Capture the cell that displays the provided text and extract its (X, Y) central coordinate. 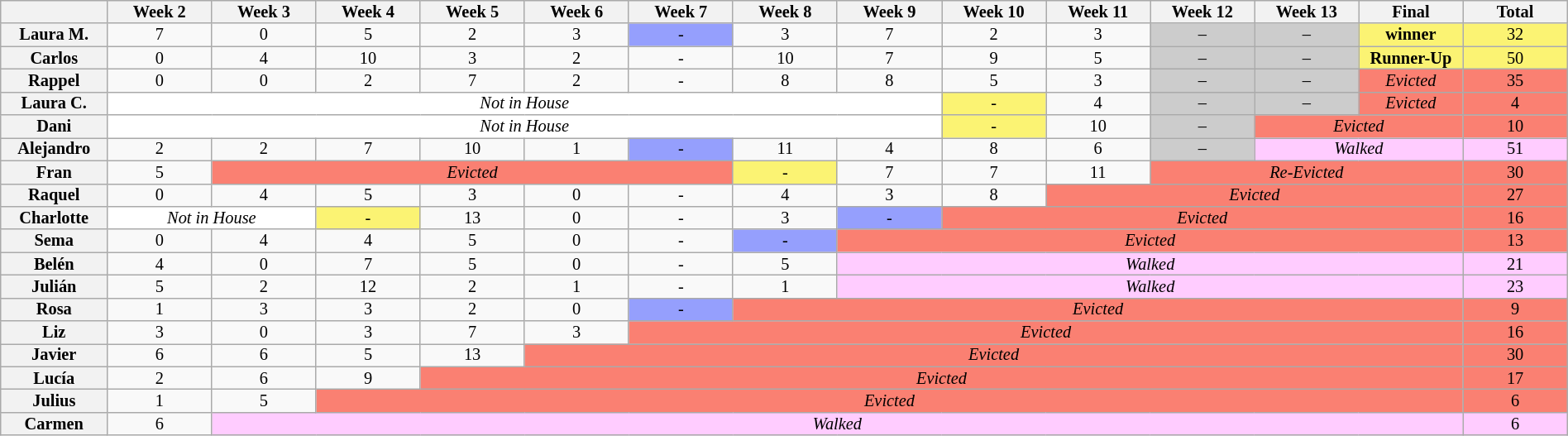
Week 4 (368, 12)
Week 10 (994, 12)
Final (1411, 12)
Week 6 (576, 12)
Charlotte (55, 218)
Fran (55, 172)
Week 12 (1202, 12)
Carlos (55, 58)
32 (1515, 35)
Week 2 (160, 12)
17 (1515, 378)
Week 8 (785, 12)
winner (1411, 35)
35 (1515, 80)
Week 13 (1307, 12)
Raquel (55, 195)
Julián (55, 286)
Laura C. (55, 103)
Rosa (55, 309)
Belén (55, 264)
Dani (55, 127)
Javier (55, 355)
50 (1515, 58)
Week 5 (472, 12)
27 (1515, 195)
Runner-Up (1411, 58)
Liz (55, 333)
Week 7 (681, 12)
Total (1515, 12)
23 (1515, 286)
12 (368, 286)
Week 11 (1098, 12)
Alejandro (55, 149)
21 (1515, 264)
Laura M. (55, 35)
Week 3 (264, 12)
Rappel (55, 80)
Week 9 (889, 12)
Julius (55, 400)
51 (1515, 149)
Lucía (55, 378)
Carmen (55, 424)
Re-Evicted (1307, 172)
Sema (55, 241)
